Pinpoint the cell where the given text exists, returning its (X, Y) midpoint coordinate. 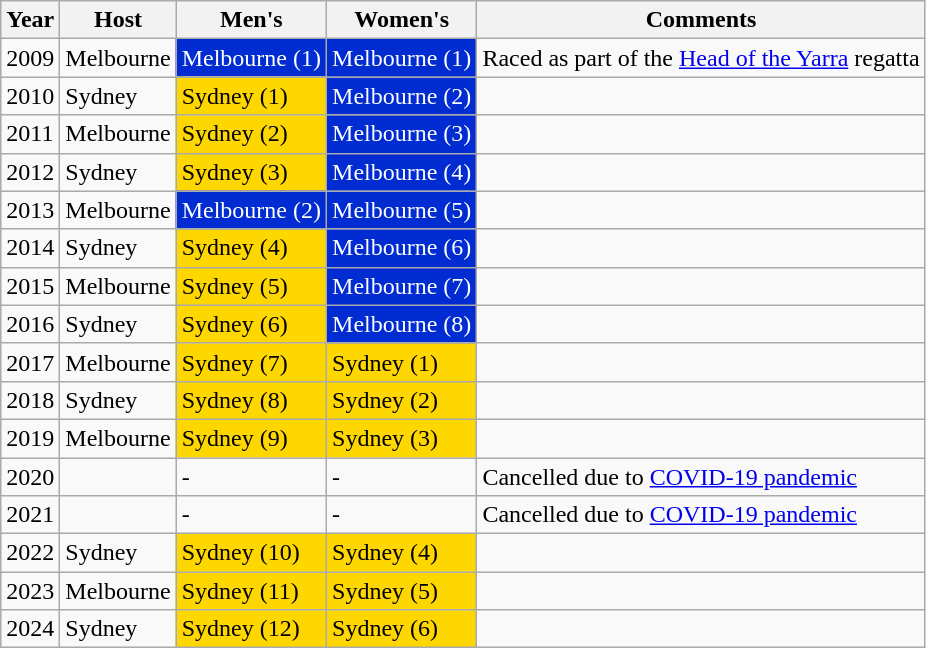
2009 (30, 58)
Women's (402, 20)
Sydney (11) (251, 591)
Host (118, 20)
Melbourne (4) (402, 172)
2012 (30, 172)
Raced as part of the Head of the Yarra regatta (701, 58)
Melbourne (6) (402, 248)
2019 (30, 438)
2017 (30, 362)
2011 (30, 134)
2015 (30, 286)
Melbourne (7) (402, 286)
2024 (30, 629)
2023 (30, 591)
2014 (30, 248)
Sydney (9) (251, 438)
Sydney (8) (251, 400)
Sydney (12) (251, 629)
Men's (251, 20)
2010 (30, 96)
Melbourne (8) (402, 324)
2020 (30, 477)
2018 (30, 400)
Melbourne (5) (402, 210)
Comments (701, 20)
2022 (30, 553)
2021 (30, 515)
Melbourne (3) (402, 134)
2013 (30, 210)
Sydney (10) (251, 553)
2016 (30, 324)
Sydney (7) (251, 362)
Year (30, 20)
